Pinpoint the cell where the given text exists, returning its (x, y) midpoint coordinate. 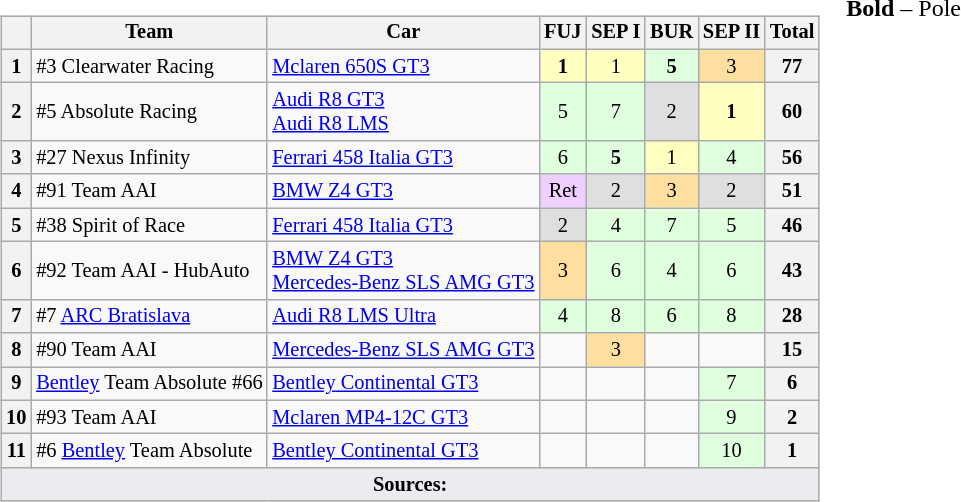
#7 ARC Bratislava (149, 316)
43 (792, 271)
SEP I (616, 33)
Audi R8 GT3Audi R8 LMS (403, 112)
Mclaren 650S GT3 (403, 66)
46 (792, 225)
Mclaren MP4-12C GT3 (403, 417)
Ret (562, 191)
11 (16, 451)
Sources: (410, 485)
Bentley Team Absolute #66 (149, 384)
51 (792, 191)
Team (149, 33)
#38 Spirit of Race (149, 225)
Audi R8 LMS Ultra (403, 316)
#6 Bentley Team Absolute (149, 451)
#91 Team AAI (149, 191)
BUR (672, 33)
Total (792, 33)
BMW Z4 GT3Mercedes-Benz SLS AMG GT3 (403, 271)
#3 Clearwater Racing (149, 66)
SEP II (732, 33)
#92 Team AAI - HubAuto (149, 271)
#90 Team AAI (149, 350)
#5 Absolute Racing (149, 112)
77 (792, 66)
28 (792, 316)
FUJ (562, 33)
BMW Z4 GT3 (403, 191)
15 (792, 350)
Car (403, 33)
#27 Nexus Infinity (149, 158)
60 (792, 112)
Mercedes-Benz SLS AMG GT3 (403, 350)
56 (792, 158)
#93 Team AAI (149, 417)
